Provide the [X, Y] coordinate of the cell's center where the given text is located.  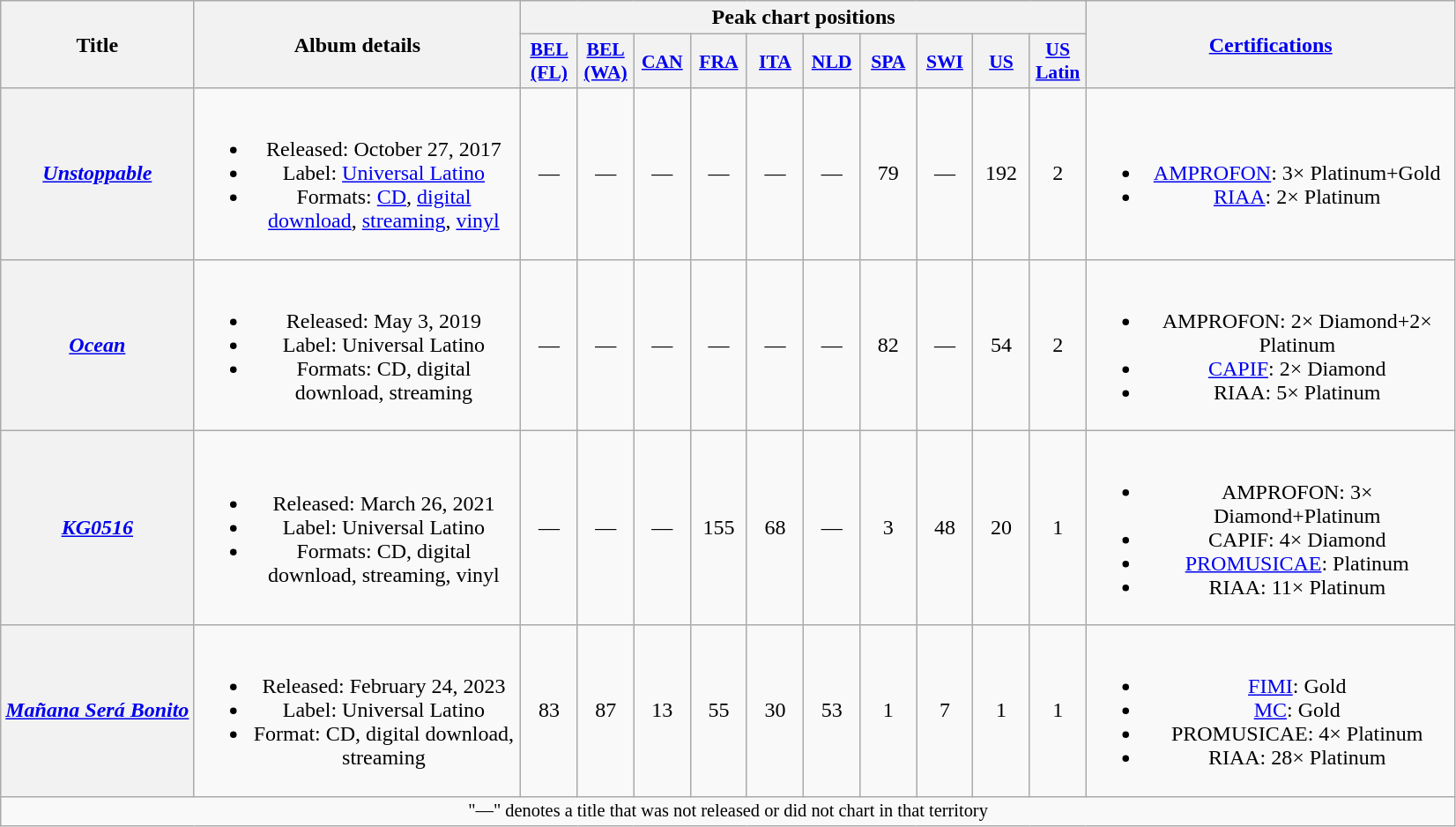
USLatin [1058, 62]
155 [718, 527]
82 [888, 345]
53 [832, 711]
FIMI: GoldMC: GoldPROMUSICAE: 4× PlatinumRIAA: 28× Platinum [1271, 711]
20 [1001, 527]
48 [945, 527]
Released: February 24, 2023Label: Universal LatinoFormat: CD, digital download, streaming [358, 711]
NLD [832, 62]
Peak chart positions [804, 18]
87 [605, 711]
68 [775, 527]
Ocean [97, 345]
13 [662, 711]
54 [1001, 345]
Unstoppable [97, 174]
192 [1001, 174]
Released: May 3, 2019Label: Universal LatinoFormats: CD, digital download, streaming [358, 345]
Album details [358, 44]
Released: October 27, 2017Label: Universal LatinoFormats: CD, digital download, streaming, vinyl [358, 174]
AMPROFON: 2× Diamond+2× PlatinumCAPIF: 2× DiamondRIAA: 5× Platinum [1271, 345]
30 [775, 711]
CAN [662, 62]
AMPROFON: 3× Diamond+PlatinumCAPIF: 4× DiamondPROMUSICAE: PlatinumRIAA: 11× Platinum [1271, 527]
Released: March 26, 2021Label: Universal LatinoFormats: CD, digital download, streaming, vinyl [358, 527]
3 [888, 527]
BEL(WA) [605, 62]
ITA [775, 62]
7 [945, 711]
KG0516 [97, 527]
SPA [888, 62]
Mañana Será Bonito [97, 711]
55 [718, 711]
US [1001, 62]
"—" denotes a title that was not released or did not chart in that territory [728, 811]
Title [97, 44]
BEL(FL) [549, 62]
FRA [718, 62]
Certifications [1271, 44]
AMPROFON: 3× Platinum+GoldRIAA: 2× Platinum [1271, 174]
SWI [945, 62]
79 [888, 174]
83 [549, 711]
